Return (X, Y) of the center of cell containing provided text 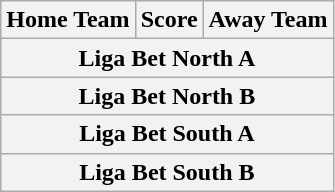
Liga Bet North A (167, 58)
Liga Bet North B (167, 96)
Away Team (268, 20)
Score (169, 20)
Liga Bet South B (167, 172)
Home Team (68, 20)
Liga Bet South A (167, 134)
